Output the (X, Y) coordinate of the center of the cell containing the given text.  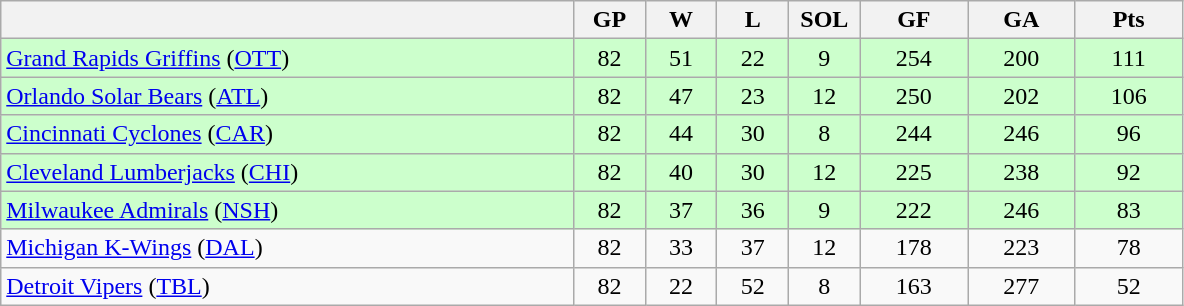
Cleveland Lumberjacks (CHI) (288, 172)
111 (1129, 58)
96 (1129, 134)
47 (681, 96)
33 (681, 248)
GF (914, 20)
36 (753, 210)
178 (914, 248)
Michigan K-Wings (DAL) (288, 248)
Pts (1129, 20)
250 (914, 96)
277 (1022, 286)
78 (1129, 248)
225 (914, 172)
163 (914, 286)
92 (1129, 172)
223 (1022, 248)
254 (914, 58)
44 (681, 134)
Milwaukee Admirals (NSH) (288, 210)
GP (610, 20)
23 (753, 96)
106 (1129, 96)
202 (1022, 96)
Cincinnati Cyclones (CAR) (288, 134)
Grand Rapids Griffins (OTT) (288, 58)
222 (914, 210)
GA (1022, 20)
83 (1129, 210)
SOL (825, 20)
51 (681, 58)
W (681, 20)
200 (1022, 58)
Orlando Solar Bears (ATL) (288, 96)
40 (681, 172)
238 (1022, 172)
L (753, 20)
244 (914, 134)
Detroit Vipers (TBL) (288, 286)
